Search for the cell housing the specified text and yield its (x, y) center coordinate. 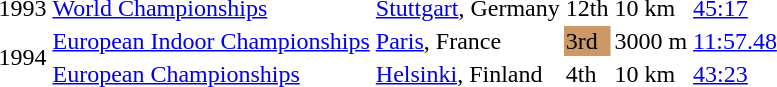
3000 m (651, 41)
3rd (587, 41)
European Indoor Championships (211, 41)
Paris, France (468, 41)
